Return the (x, y) coordinate for the center point of the cell that contains the specified text.  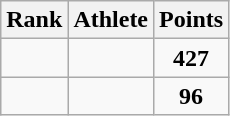
Points (192, 20)
Rank (34, 20)
96 (192, 96)
Athlete (111, 20)
427 (192, 58)
